Return the (X, Y) coordinate for the center point of the cell that contains the specified text.  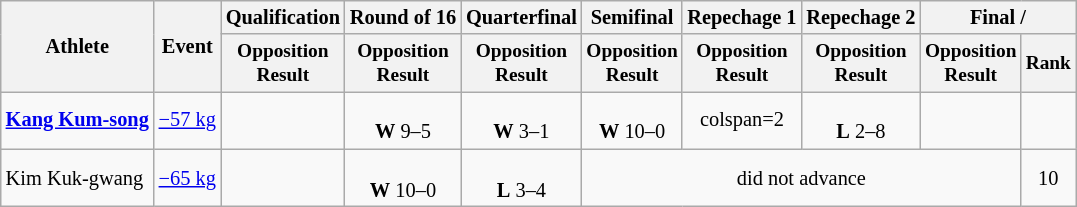
Athlete (78, 46)
L 3–4 (522, 178)
colspan=2 (742, 120)
L 2–8 (860, 120)
Final / (998, 17)
W 3–1 (522, 120)
Qualification (283, 17)
Kang Kum-song (78, 120)
Event (188, 46)
Repechage 1 (742, 17)
−57 kg (188, 120)
Repechage 2 (860, 17)
−65 kg (188, 178)
Quarterfinal (522, 17)
Semifinal (632, 17)
Rank (1048, 62)
did not advance (802, 178)
W 9–5 (403, 120)
Kim Kuk-gwang (78, 178)
Round of 16 (403, 17)
10 (1048, 178)
